Output the (X, Y) coordinate of the center of the cell containing the given text.  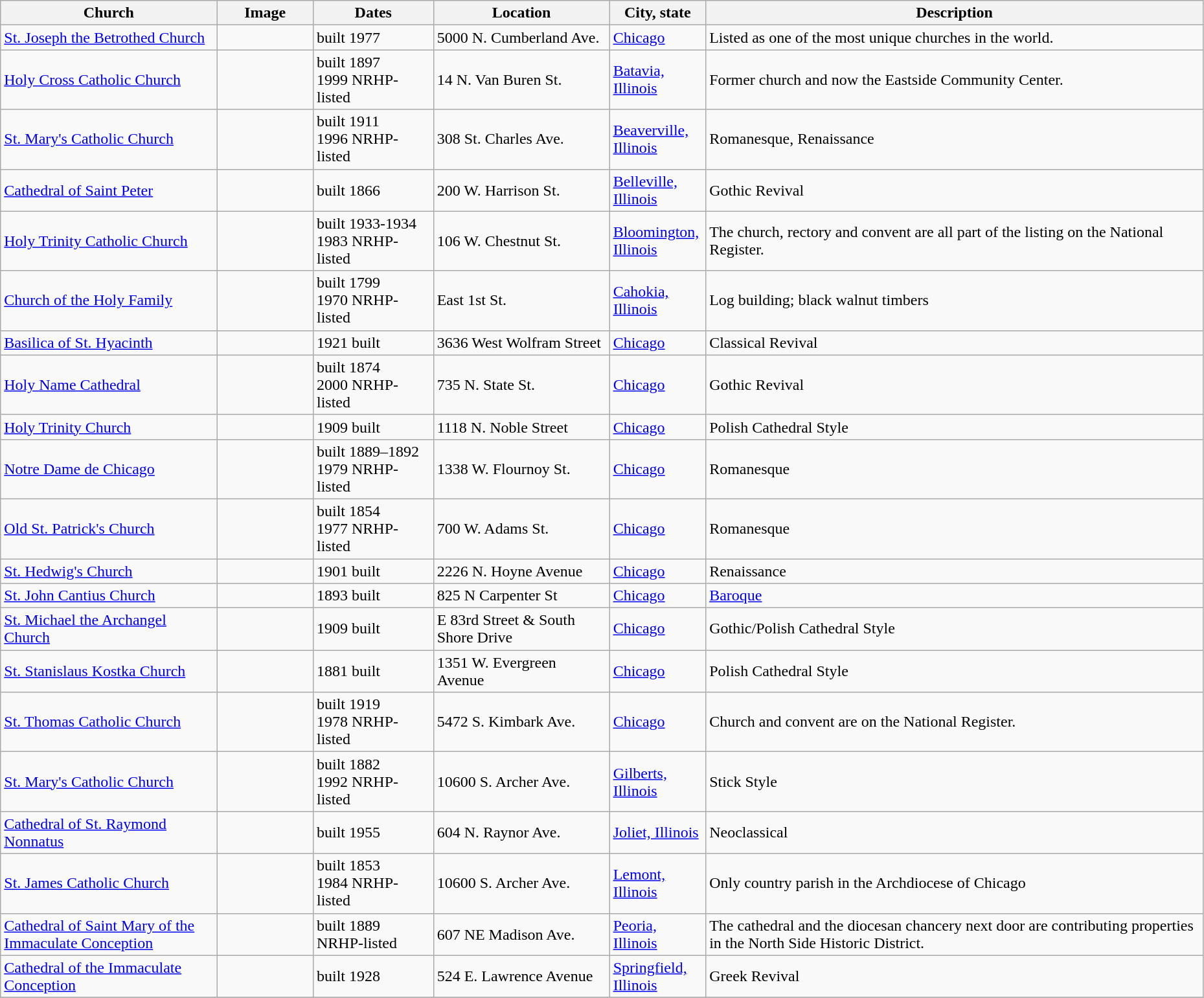
Church and convent are on the National Register. (955, 722)
Holy Name Cathedral (109, 385)
106 W. Chestnut St. (521, 241)
St. Hedwig's Church (109, 571)
Listed as one of the most unique churches in the world. (955, 38)
Cahokia, Illinois (658, 301)
2226 N. Hoyne Avenue (521, 571)
3636 West Wolfram Street (521, 343)
Dates (373, 13)
Joliet, Illinois (658, 833)
Springfield, Illinois (658, 977)
built 18742000 NRHP-listed (373, 385)
Peoria, Illinois (658, 934)
Cathedral of Saint Mary of the Immaculate Conception (109, 934)
East 1st St. (521, 301)
Romanesque, Renaissance (955, 139)
built 18541977 NRHP-listed (373, 528)
built 1955 (373, 833)
308 St. Charles Ave. (521, 139)
St. John Cantius Church (109, 596)
735 N. State St. (521, 385)
built 1933-19341983 NRHP-listed (373, 241)
built 1889 NRHP-listed (373, 934)
825 N Carpenter St (521, 596)
Baroque (955, 596)
700 W. Adams St. (521, 528)
Description (955, 13)
built 1928 (373, 977)
1118 N. Noble Street (521, 427)
built 18971999 NRHP-listed (373, 80)
built 19191978 NRHP-listed (373, 722)
607 NE Madison Ave. (521, 934)
Church (109, 13)
1921 built (373, 343)
Classical Revival (955, 343)
Stick Style (955, 782)
524 E. Lawrence Avenue (521, 977)
Cathedral of St. Raymond Nonnatus (109, 833)
St. James Catholic Church (109, 883)
5472 S. Kimbark Ave. (521, 722)
St. Thomas Catholic Church (109, 722)
Gothic/Polish Cathedral Style (955, 629)
200 W. Harrison St. (521, 190)
Belleville, Illinois (658, 190)
Only country parish in the Archdiocese of Chicago (955, 883)
5000 N. Cumberland Ave. (521, 38)
Lemont, Illinois (658, 883)
built 19111996 NRHP-listed (373, 139)
Log building; black walnut timbers (955, 301)
built 1977 (373, 38)
City, state (658, 13)
Beaverville, Illinois (658, 139)
Image (266, 13)
Holy Cross Catholic Church (109, 80)
1338 W. Flournoy St. (521, 469)
Gilberts, Illinois (658, 782)
14 N. Van Buren St. (521, 80)
Former church and now the Eastside Community Center. (955, 80)
E 83rd Street & South Shore Drive (521, 629)
Neoclassical (955, 833)
St. Michael the Archangel Church (109, 629)
Renaissance (955, 571)
built 17991970 NRHP-listed (373, 301)
The cathedral and the diocesan chancery next door are contributing properties in the North Side Historic District. (955, 934)
built 1889–18921979 NRHP-listed (373, 469)
Old St. Patrick's Church (109, 528)
Greek Revival (955, 977)
Location (521, 13)
1901 built (373, 571)
Church of the Holy Family (109, 301)
Batavia, Illinois (658, 80)
604 N. Raynor Ave. (521, 833)
St. Stanislaus Kostka Church (109, 671)
Notre Dame de Chicago (109, 469)
built 18531984 NRHP-listed (373, 883)
Holy Trinity Catholic Church (109, 241)
Cathedral of Saint Peter (109, 190)
1351 W. Evergreen Avenue (521, 671)
St. Joseph the Betrothed Church (109, 38)
Cathedral of the Immaculate Conception (109, 977)
Basilica of St. Hyacinth (109, 343)
Holy Trinity Church (109, 427)
1881 built (373, 671)
built 1866 (373, 190)
Bloomington, Illinois (658, 241)
1893 built (373, 596)
built 18821992 NRHP-listed (373, 782)
The church, rectory and convent are all part of the listing on the National Register. (955, 241)
